Search for the cell housing the specified text and yield its [X, Y] center coordinate. 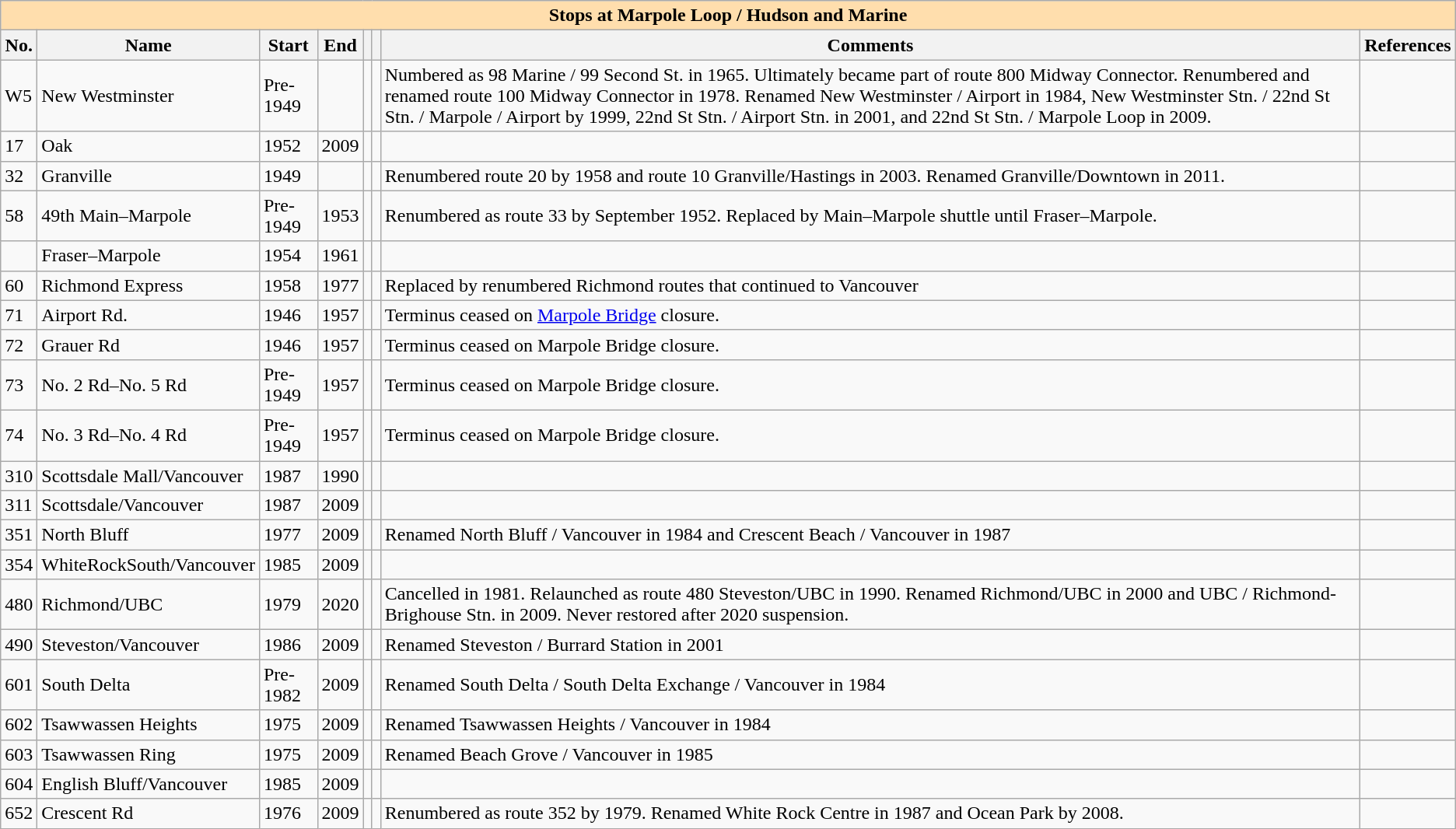
No. 2 Rd–No. 5 Rd [149, 384]
1953 [341, 216]
Renamed Beach Grove / Vancouver in 1985 [870, 754]
603 [19, 754]
Renamed North Bluff / Vancouver in 1984 and Crescent Beach / Vancouver in 1987 [870, 535]
Start [288, 45]
49th Main–Marpole [149, 216]
58 [19, 216]
North Bluff [149, 535]
480 [19, 605]
1976 [288, 813]
Renumbered as route 352 by 1979. Renamed White Rock Centre in 1987 and Ocean Park by 2008. [870, 813]
1952 [288, 146]
1990 [341, 475]
Tsawwassen Ring [149, 754]
No. 3 Rd–No. 4 Rd [149, 435]
English Bluff/Vancouver [149, 784]
74 [19, 435]
490 [19, 645]
71 [19, 315]
No. [19, 45]
Comments [870, 45]
1954 [288, 256]
Scottsdale/Vancouver [149, 505]
1961 [341, 256]
Replaced by renumbered Richmond routes that continued to Vancouver [870, 285]
72 [19, 345]
Granville [149, 176]
Pre-1982 [288, 684]
73 [19, 384]
Grauer Rd [149, 345]
Renamed South Delta / South Delta Exchange / Vancouver in 1984 [870, 684]
Renumbered route 20 by 1958 and route 10 Granville/Hastings in 2003. Renamed Granville/Downtown in 2011. [870, 176]
WhiteRockSouth/Vancouver [149, 565]
Fraser–Marpole [149, 256]
1949 [288, 176]
Oak [149, 146]
Tsawwassen Heights [149, 725]
Stops at Marpole Loop / Hudson and Marine [728, 16]
Richmond Express [149, 285]
Renamed Steveston / Burrard Station in 2001 [870, 645]
South Delta [149, 684]
351 [19, 535]
17 [19, 146]
Renamed Tsawwassen Heights / Vancouver in 1984 [870, 725]
32 [19, 176]
652 [19, 813]
Airport Rd. [149, 315]
60 [19, 285]
W5 [19, 96]
310 [19, 475]
604 [19, 784]
2020 [341, 605]
601 [19, 684]
Name [149, 45]
602 [19, 725]
References [1408, 45]
Richmond/UBC [149, 605]
End [341, 45]
311 [19, 505]
354 [19, 565]
1958 [288, 285]
Scottsdale Mall/Vancouver [149, 475]
Renumbered as route 33 by September 1952. Replaced by Main–Marpole shuttle until Fraser–Marpole. [870, 216]
Crescent Rd [149, 813]
1979 [288, 605]
New Westminster [149, 96]
Steveston/Vancouver [149, 645]
1986 [288, 645]
